Extract the (x, y) coordinate from the center of the cell holding the provided text.  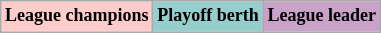
League champions (77, 16)
League leader (322, 16)
Playoff berth (208, 16)
